Extract the [x, y] coordinate from the center of the cell holding the provided text.  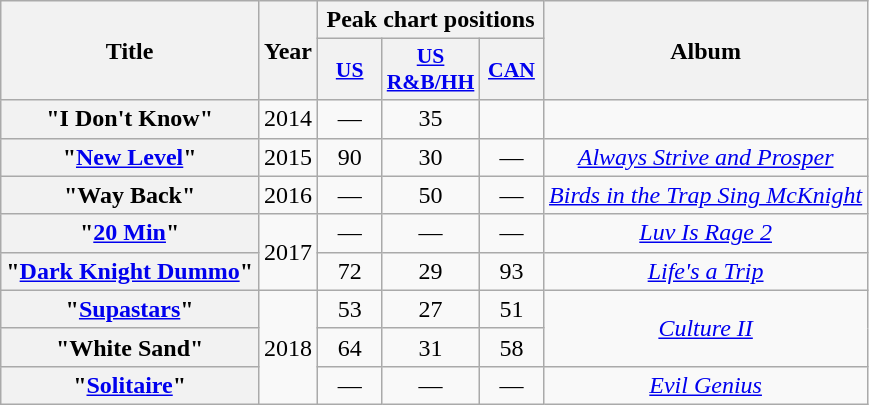
CAN [511, 70]
Always Strive and Prosper [706, 157]
Luv Is Rage 2 [706, 233]
"20 Min" [130, 233]
50 [431, 195]
"I Don't Know" [130, 119]
53 [350, 309]
2016 [288, 195]
Life's a Trip [706, 271]
2018 [288, 347]
US [350, 70]
"White Sand" [130, 347]
Year [288, 50]
93 [511, 271]
"Solitaire" [130, 385]
USR&B/HH [431, 70]
"Way Back" [130, 195]
Title [130, 50]
Album [706, 50]
31 [431, 347]
Evil Genius [706, 385]
35 [431, 119]
Culture II [706, 328]
2015 [288, 157]
58 [511, 347]
64 [350, 347]
30 [431, 157]
29 [431, 271]
Peak chart positions [431, 20]
2014 [288, 119]
51 [511, 309]
27 [431, 309]
"Supastars" [130, 309]
2017 [288, 252]
"New Level" [130, 157]
90 [350, 157]
72 [350, 271]
Birds in the Trap Sing McKnight [706, 195]
"Dark Knight Dummo" [130, 271]
